Determine the (x, y) coordinate at the center of the cell enclosing the given text.  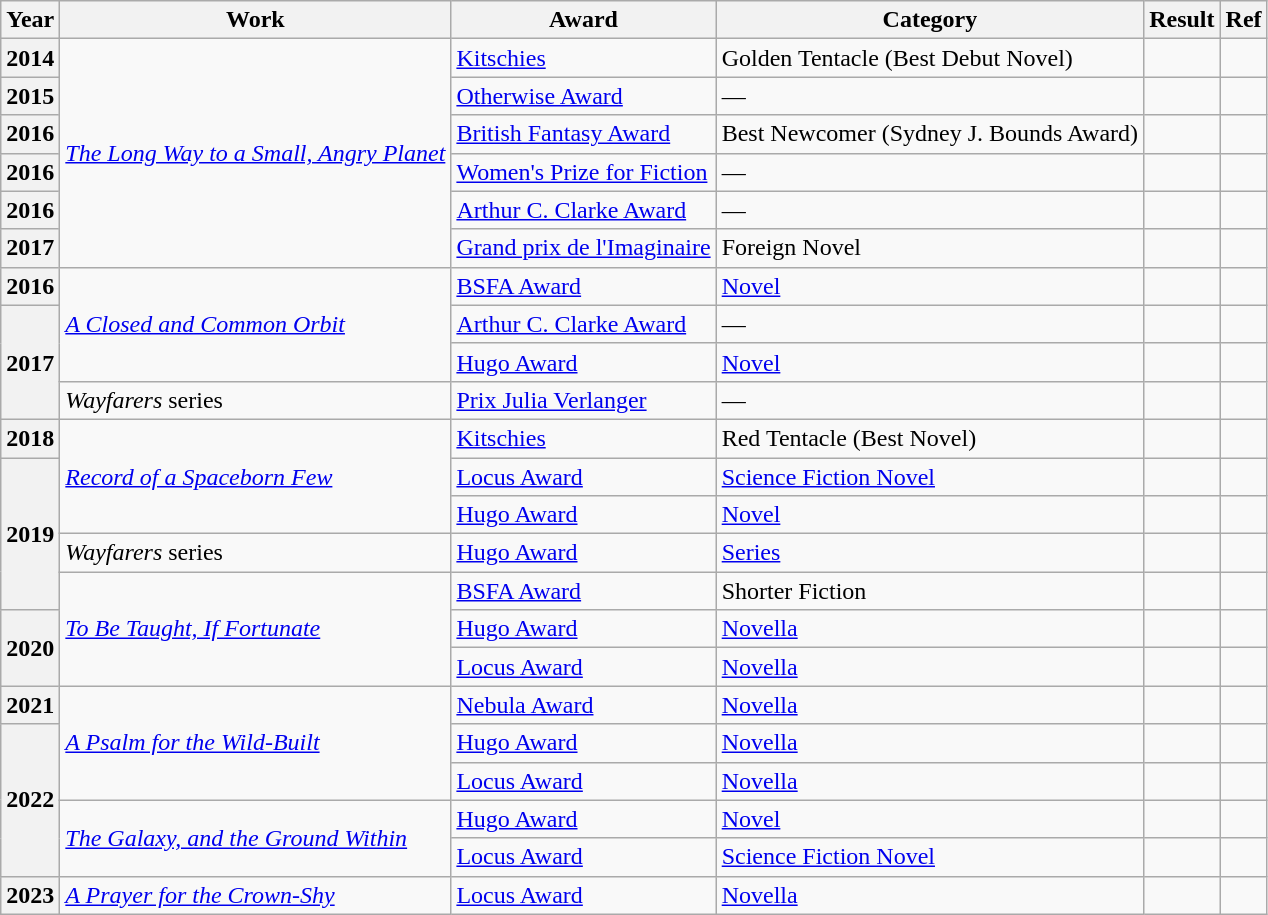
A Psalm for the Wild-Built (256, 743)
To Be Taught, If Fortunate (256, 629)
2022 (30, 800)
Record of a Spaceborn Few (256, 476)
2020 (30, 648)
Grand prix de l'Imaginaire (584, 248)
Result (1182, 20)
Series (930, 553)
Women's Prize for Fiction (584, 172)
2018 (30, 438)
Best Newcomer (Sydney J. Bounds Award) (930, 134)
Foreign Novel (930, 248)
British Fantasy Award (584, 134)
Shorter Fiction (930, 591)
2014 (30, 58)
Prix Julia Verlanger (584, 400)
Nebula Award (584, 705)
Golden Tentacle (Best Debut Novel) (930, 58)
Award (584, 20)
Work (256, 20)
Ref (1244, 20)
Otherwise Award (584, 96)
2021 (30, 705)
Red Tentacle (Best Novel) (930, 438)
Category (930, 20)
A Closed and Common Orbit (256, 324)
The Long Way to a Small, Angry Planet (256, 153)
2019 (30, 534)
2015 (30, 96)
2023 (30, 895)
The Galaxy, and the Ground Within (256, 838)
Year (30, 20)
A Prayer for the Crown-Shy (256, 895)
